From the cell containing the given text, extract its center point as (X, Y) coordinate. 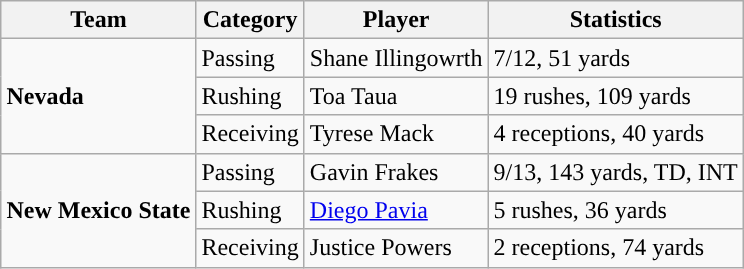
New Mexico State (98, 210)
Tyrese Mack (396, 134)
5 rushes, 36 yards (616, 210)
Shane Illingowrth (396, 58)
2 receptions, 74 yards (616, 248)
Justice Powers (396, 248)
Team (98, 20)
Player (396, 20)
7/12, 51 yards (616, 58)
4 receptions, 40 yards (616, 134)
Toa Taua (396, 96)
19 rushes, 109 yards (616, 96)
9/13, 143 yards, TD, INT (616, 172)
Statistics (616, 20)
Category (250, 20)
Nevada (98, 96)
Diego Pavia (396, 210)
Gavin Frakes (396, 172)
